Capture the cell that displays the provided text and extract its [x, y] central coordinate. 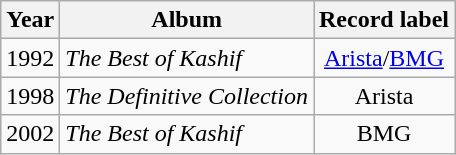
Arista/BMG [384, 58]
Record label [384, 20]
BMG [384, 134]
Arista [384, 96]
Year [30, 20]
2002 [30, 134]
1998 [30, 96]
Album [187, 20]
1992 [30, 58]
The Definitive Collection [187, 96]
